For the text-containing cell, return its midpoint in [X, Y] coordinate format. 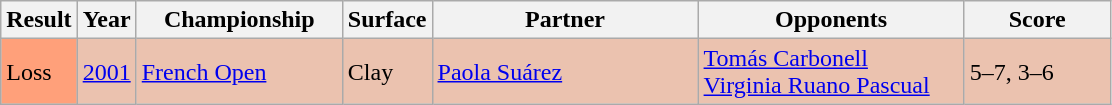
2001 [106, 72]
Loss [39, 72]
Paola Suárez [565, 72]
5–7, 3–6 [1037, 72]
Score [1037, 20]
Year [106, 20]
Tomás Carbonell Virginia Ruano Pascual [831, 72]
Opponents [831, 20]
Partner [565, 20]
Result [39, 20]
Clay [387, 72]
Championship [239, 20]
Surface [387, 20]
French Open [239, 72]
